For the text-containing cell, return its midpoint in (x, y) coordinate format. 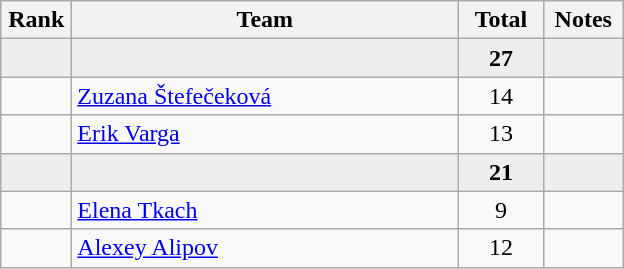
Total (501, 20)
9 (501, 210)
27 (501, 58)
12 (501, 248)
21 (501, 172)
Elena Tkach (265, 210)
Alexey Alipov (265, 248)
Erik Varga (265, 134)
14 (501, 96)
Team (265, 20)
13 (501, 134)
Notes (584, 20)
Zuzana Štefečeková (265, 96)
Rank (36, 20)
